Output the [x, y] coordinate of the center of the cell containing the given text.  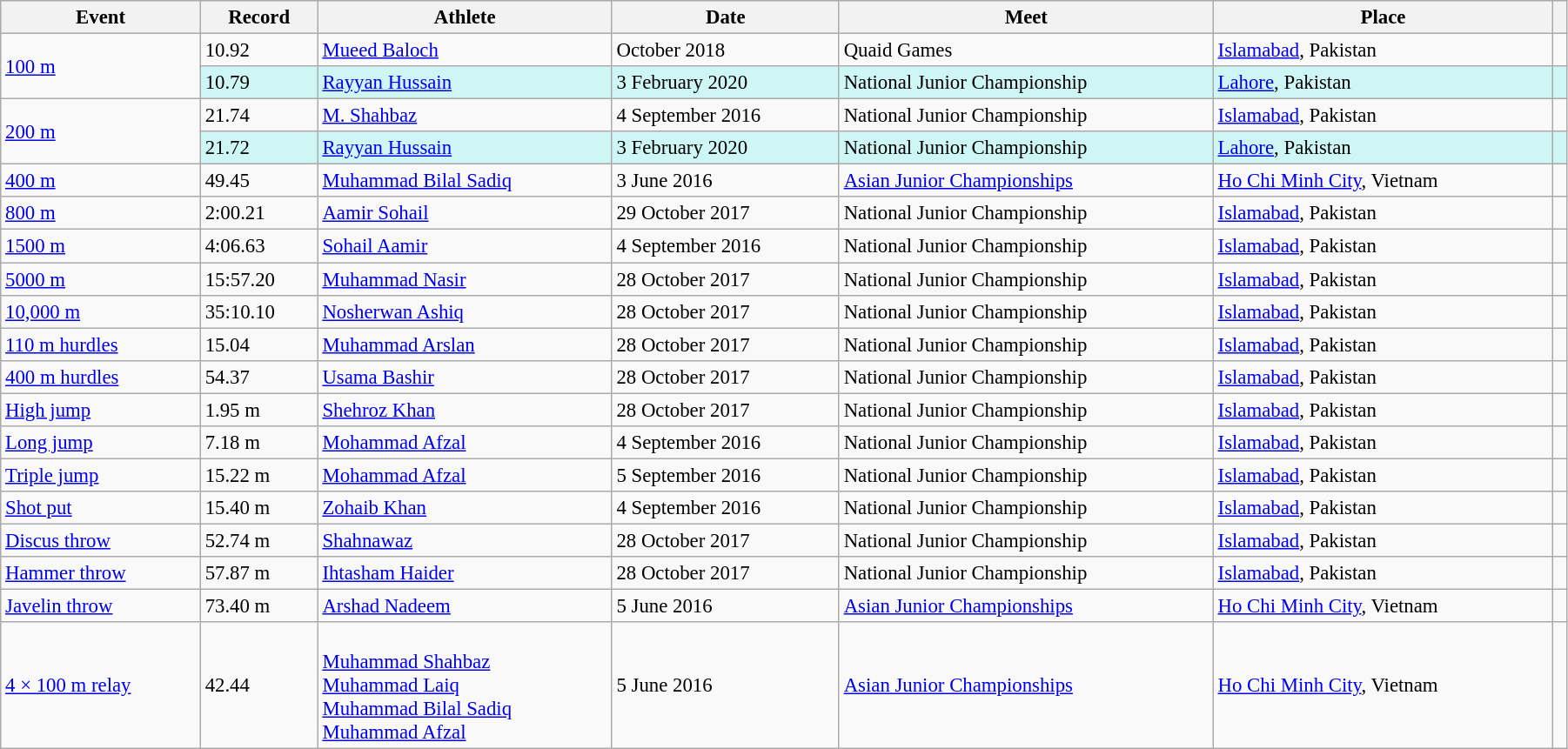
M. Shahbaz [465, 116]
10,000 m [101, 311]
110 m hurdles [101, 344]
15:57.20 [259, 279]
Date [726, 17]
15.40 m [259, 508]
49.45 [259, 181]
Long jump [101, 443]
Sohail Aamir [465, 246]
29 October 2017 [726, 213]
Mueed Baloch [465, 50]
42.44 [259, 685]
57.87 m [259, 573]
Usama Bashir [465, 377]
5 September 2016 [726, 475]
Javelin throw [101, 606]
15.04 [259, 344]
Meet [1026, 17]
5000 m [101, 279]
Quaid Games [1026, 50]
Athlete [465, 17]
10.79 [259, 83]
Hammer throw [101, 573]
Place [1383, 17]
400 m hurdles [101, 377]
4 × 100 m relay [101, 685]
21.72 [259, 148]
Triple jump [101, 475]
21.74 [259, 116]
100 m [101, 66]
400 m [101, 181]
54.37 [259, 377]
Muhammad Bilal Sadiq [465, 181]
Shahnawaz [465, 540]
Muhammad Arslan [465, 344]
200 m [101, 132]
Aamir Sohail [465, 213]
Shot put [101, 508]
1.95 m [259, 410]
October 2018 [726, 50]
Nosherwan Ashiq [465, 311]
10.92 [259, 50]
Discus throw [101, 540]
15.22 m [259, 475]
52.74 m [259, 540]
800 m [101, 213]
73.40 m [259, 606]
Shehroz Khan [465, 410]
3 June 2016 [726, 181]
Event [101, 17]
Ihtasham Haider [465, 573]
35:10.10 [259, 311]
Record [259, 17]
4:06.63 [259, 246]
Muhammad ShahbazMuhammad LaiqMuhammad Bilal SadiqMuhammad Afzal [465, 685]
High jump [101, 410]
Arshad Nadeem [465, 606]
1500 m [101, 246]
Muhammad Nasir [465, 279]
2:00.21 [259, 213]
7.18 m [259, 443]
Zohaib Khan [465, 508]
